Find where the given text appears and provide that cell's center as (X, Y) coordinate. 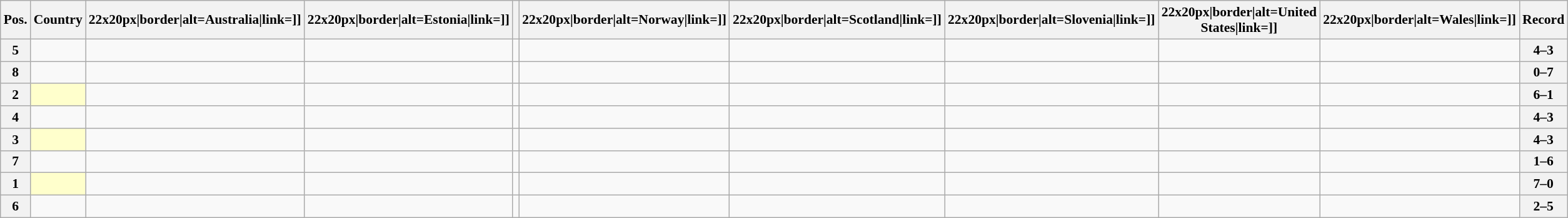
1 (16, 184)
3 (16, 140)
8 (16, 73)
22x20px|border|alt=United States|link=]] (1239, 20)
Country (58, 20)
2–5 (1543, 207)
5 (16, 50)
0–7 (1543, 73)
Record (1543, 20)
22x20px|border|alt=Australia|link=]] (195, 20)
22x20px|border|alt=Scotland|link=]] (837, 20)
4 (16, 117)
6–1 (1543, 95)
1–6 (1543, 162)
6 (16, 207)
Pos. (16, 20)
22x20px|border|alt=Estonia|link=]] (409, 20)
7 (16, 162)
7–0 (1543, 184)
22x20px|border|alt=Wales|link=]] (1419, 20)
2 (16, 95)
22x20px|border|alt=Slovenia|link=]] (1052, 20)
22x20px|border|alt=Norway|link=]] (624, 20)
